Detect which cell encompasses the target text, then output its [x, y] center coordinate. 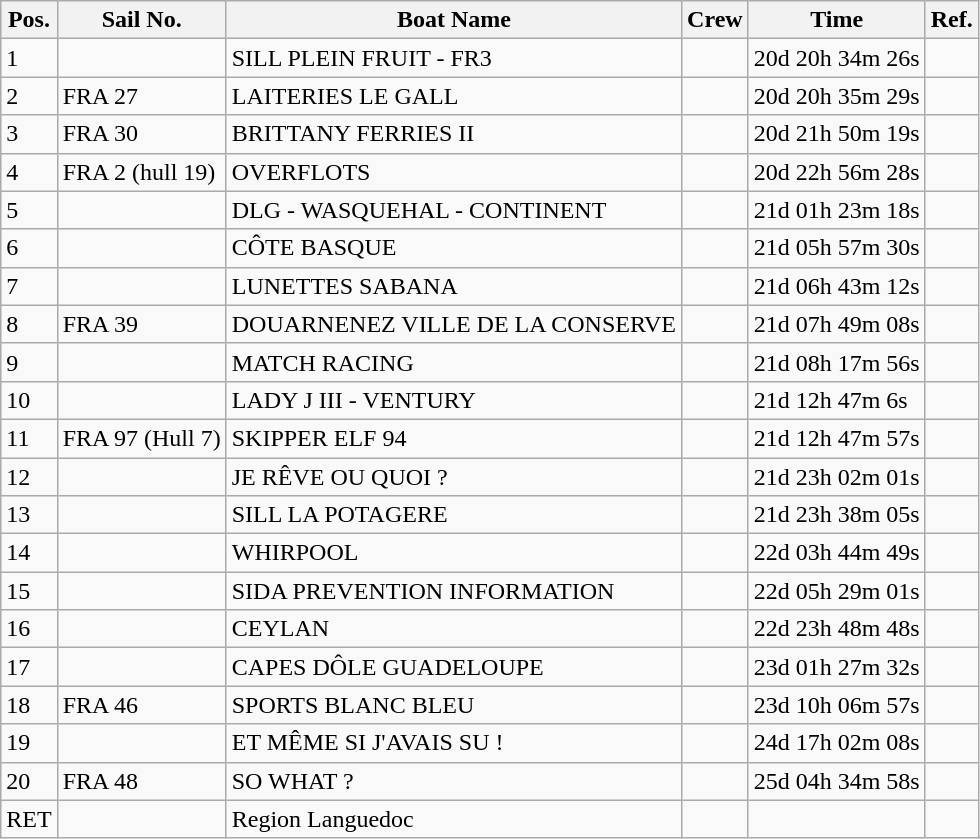
BRITTANY FERRIES II [454, 134]
21d 12h 47m 6s [836, 400]
FRA 48 [142, 781]
20d 20h 34m 26s [836, 58]
LAITERIES LE GALL [454, 96]
SKIPPER ELF 94 [454, 438]
1 [29, 58]
DOUARNENEZ VILLE DE LA CONSERVE [454, 324]
17 [29, 667]
CÔTE BASQUE [454, 248]
21d 23h 02m 01s [836, 477]
9 [29, 362]
Boat Name [454, 20]
21d 01h 23m 18s [836, 210]
FRA 2 (hull 19) [142, 172]
20 [29, 781]
5 [29, 210]
FRA 30 [142, 134]
23d 01h 27m 32s [836, 667]
22d 05h 29m 01s [836, 591]
3 [29, 134]
CEYLAN [454, 629]
8 [29, 324]
JE RÊVE OU QUOI ? [454, 477]
4 [29, 172]
6 [29, 248]
Crew [716, 20]
23d 10h 06m 57s [836, 705]
SIDA PREVENTION INFORMATION [454, 591]
DLG - WASQUEHAL - CONTINENT [454, 210]
24d 17h 02m 08s [836, 743]
11 [29, 438]
FRA 39 [142, 324]
25d 04h 34m 58s [836, 781]
7 [29, 286]
20d 21h 50m 19s [836, 134]
LUNETTES SABANA [454, 286]
16 [29, 629]
SILL PLEIN FRUIT - FR3 [454, 58]
CAPES DÔLE GUADELOUPE [454, 667]
Time [836, 20]
21d 08h 17m 56s [836, 362]
2 [29, 96]
FRA 27 [142, 96]
12 [29, 477]
18 [29, 705]
SILL LA POTAGERE [454, 515]
22d 23h 48m 48s [836, 629]
FRA 97 (Hull 7) [142, 438]
14 [29, 553]
19 [29, 743]
OVERFLOTS [454, 172]
20d 20h 35m 29s [836, 96]
MATCH RACING [454, 362]
13 [29, 515]
21d 05h 57m 30s [836, 248]
20d 22h 56m 28s [836, 172]
WHIRPOOL [454, 553]
15 [29, 591]
21d 06h 43m 12s [836, 286]
21d 12h 47m 57s [836, 438]
21d 07h 49m 08s [836, 324]
Region Languedoc [454, 819]
FRA 46 [142, 705]
22d 03h 44m 49s [836, 553]
21d 23h 38m 05s [836, 515]
ET MÊME SI J'AVAIS SU ! [454, 743]
RET [29, 819]
Pos. [29, 20]
Sail No. [142, 20]
10 [29, 400]
LADY J III - VENTURY [454, 400]
SO WHAT ? [454, 781]
Ref. [952, 20]
SPORTS BLANC BLEU [454, 705]
